Pinpoint the cell where the given text exists, returning its (x, y) midpoint coordinate. 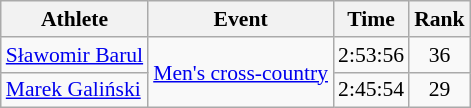
Marek Galiński (74, 90)
Rank (440, 19)
29 (440, 90)
Time (371, 19)
36 (440, 55)
Event (240, 19)
2:53:56 (371, 55)
Athlete (74, 19)
2:45:54 (371, 90)
Sławomir Barul (74, 55)
Men's cross-country (240, 72)
